Search for the cell housing the specified text and yield its (x, y) center coordinate. 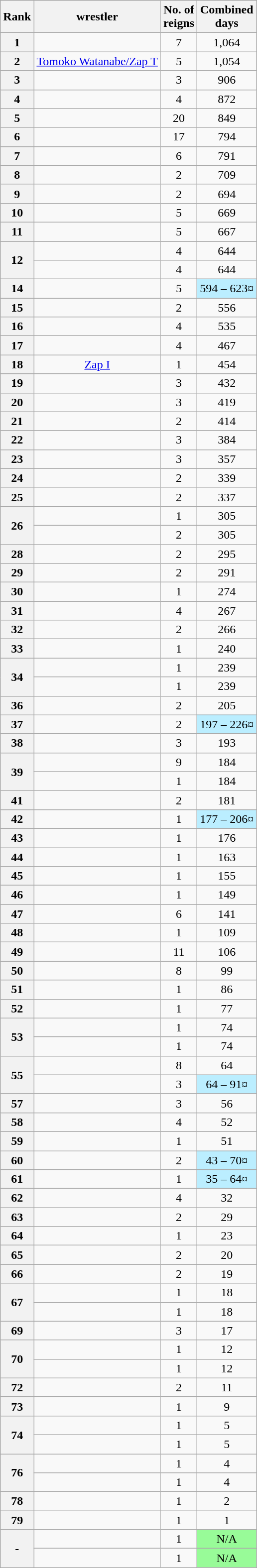
76 (17, 1472)
15 (17, 308)
72 (17, 1387)
240 (227, 649)
709 (227, 175)
339 (227, 478)
454 (227, 364)
43 – 70¤ (227, 1160)
791 (227, 156)
69 (17, 1331)
16 (17, 327)
177 – 206¤ (227, 819)
267 (227, 611)
872 (227, 99)
64 – 91¤ (227, 1084)
77 (227, 1008)
45 (17, 876)
66 (17, 1274)
141 (227, 914)
36 (17, 705)
63 (17, 1217)
Zap I (98, 364)
906 (227, 80)
49 (17, 952)
61 (17, 1179)
1,054 (227, 61)
176 (227, 838)
384 (227, 440)
35 – 64¤ (227, 1179)
42 (17, 819)
193 (227, 743)
594 – 623¤ (227, 289)
44 (17, 857)
Rank (17, 17)
65 (17, 1255)
357 (227, 459)
28 (17, 554)
295 (227, 554)
62 (17, 1198)
Tomoko Watanabe/Zap T (98, 61)
47 (17, 914)
556 (227, 308)
70 (17, 1359)
21 (17, 421)
99 (227, 971)
wrestler (98, 17)
Combineddays (227, 17)
46 (17, 895)
73 (17, 1406)
58 (17, 1122)
197 – 226¤ (227, 724)
67 (17, 1302)
694 (227, 194)
10 (17, 213)
106 (227, 952)
86 (227, 990)
- (17, 1549)
50 (17, 971)
669 (227, 213)
266 (227, 630)
59 (17, 1141)
24 (17, 478)
149 (227, 895)
205 (227, 705)
39 (17, 772)
535 (227, 327)
33 (17, 649)
34 (17, 677)
414 (227, 421)
849 (227, 118)
57 (17, 1103)
31 (17, 611)
163 (227, 857)
419 (227, 402)
30 (17, 592)
794 (227, 137)
1,064 (227, 42)
60 (17, 1160)
432 (227, 383)
43 (17, 838)
25 (17, 497)
78 (17, 1501)
14 (17, 289)
No. ofreigns (178, 17)
55 (17, 1075)
274 (227, 592)
48 (17, 933)
41 (17, 800)
291 (227, 573)
37 (17, 724)
79 (17, 1520)
109 (227, 933)
26 (17, 525)
53 (17, 1037)
181 (227, 800)
155 (227, 876)
38 (17, 743)
337 (227, 497)
56 (227, 1103)
667 (227, 231)
467 (227, 345)
22 (17, 440)
